Find where the given text appears and provide that cell's center as (x, y) coordinate. 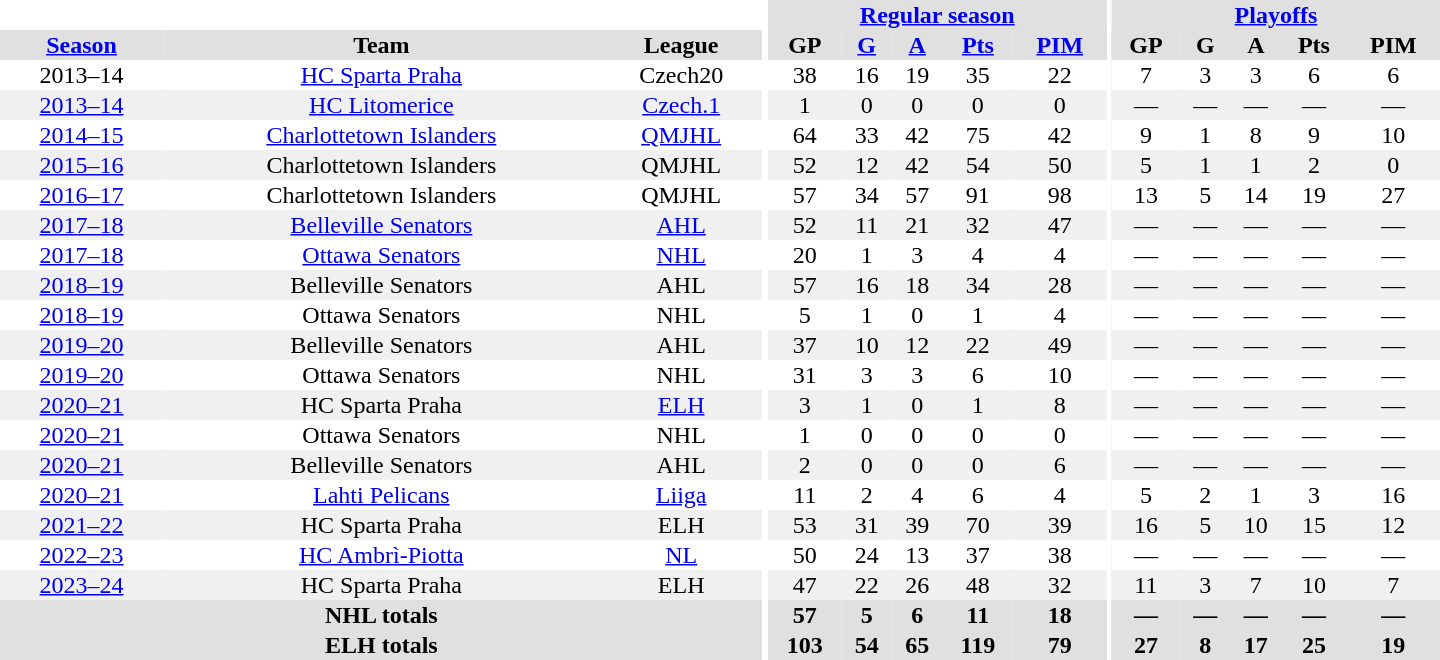
2021–22 (82, 525)
25 (1314, 645)
Playoffs (1276, 15)
35 (978, 75)
64 (804, 135)
28 (1060, 285)
26 (918, 585)
15 (1314, 525)
53 (804, 525)
Regular season (937, 15)
HC Ambrì-Piotta (382, 555)
14 (1256, 195)
Season (82, 45)
79 (1060, 645)
2015–16 (82, 165)
2022–23 (82, 555)
119 (978, 645)
Czech.1 (682, 105)
20 (804, 255)
Liiga (682, 495)
75 (978, 135)
Team (382, 45)
49 (1060, 345)
League (682, 45)
NL (682, 555)
17 (1256, 645)
Lahti Pelicans (382, 495)
48 (978, 585)
70 (978, 525)
Czech20 (682, 75)
98 (1060, 195)
91 (978, 195)
24 (866, 555)
HC Litomerice (382, 105)
2016–17 (82, 195)
21 (918, 225)
2023–24 (82, 585)
65 (918, 645)
2014–15 (82, 135)
ELH totals (382, 645)
NHL totals (382, 615)
103 (804, 645)
33 (866, 135)
